Find where the given text appears and provide that cell's center as [X, Y] coordinate. 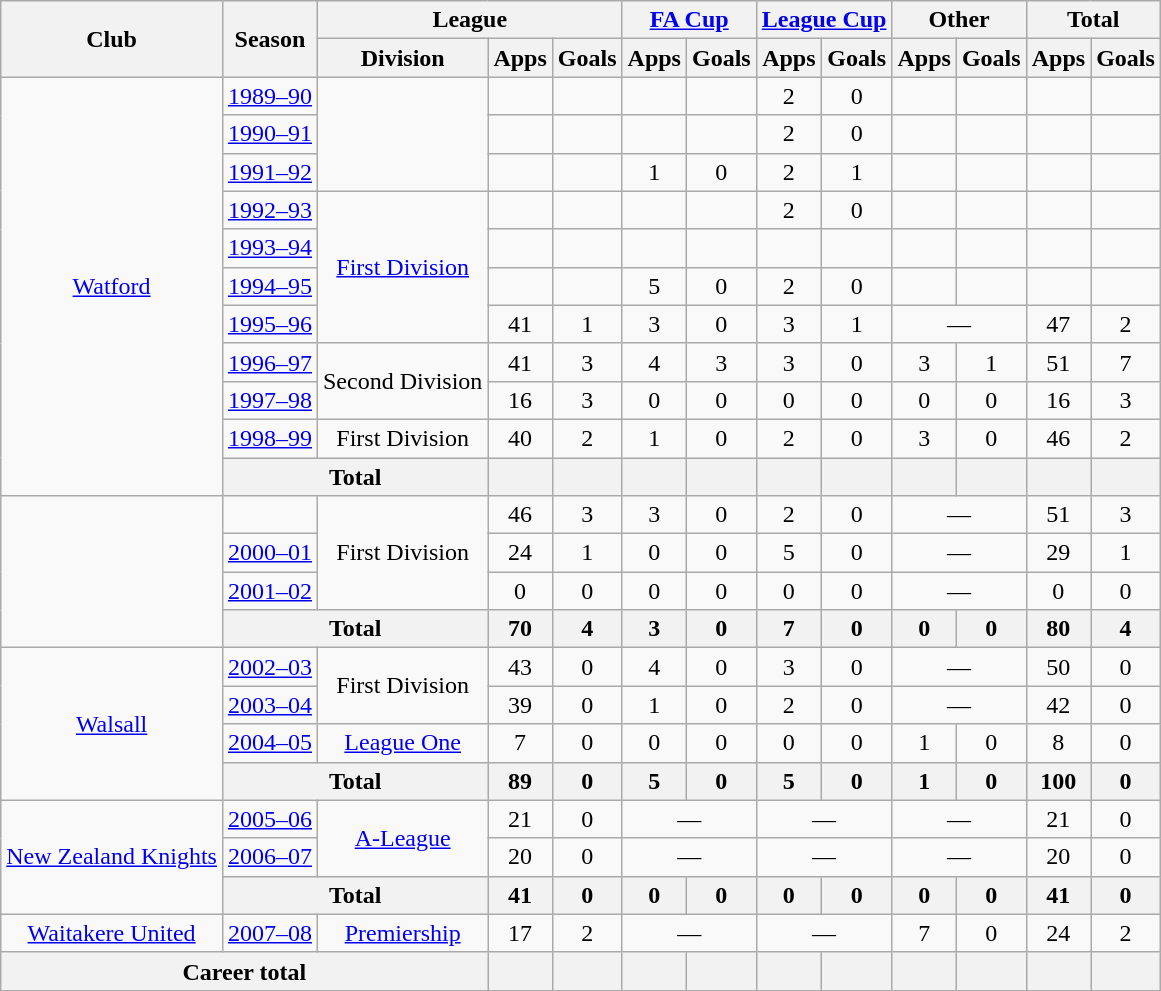
70 [520, 629]
1990–91 [270, 134]
47 [1058, 324]
Career total [244, 971]
Waitakere United [112, 933]
Division [402, 58]
1998–99 [270, 438]
1996–97 [270, 362]
Other [959, 20]
2006–07 [270, 857]
1992–93 [270, 210]
1993–94 [270, 248]
2000–01 [270, 553]
Watford [112, 286]
Second Division [402, 381]
40 [520, 438]
50 [1058, 667]
Season [270, 39]
42 [1058, 705]
A-League [402, 838]
1994–95 [270, 286]
29 [1058, 553]
1991–92 [270, 172]
2004–05 [270, 743]
17 [520, 933]
Premiership [402, 933]
1995–96 [270, 324]
43 [520, 667]
2007–08 [270, 933]
1997–98 [270, 400]
League [470, 20]
100 [1058, 781]
2001–02 [270, 591]
Walsall [112, 724]
New Zealand Knights [112, 857]
2002–03 [270, 667]
League One [402, 743]
89 [520, 781]
2005–06 [270, 819]
1989–90 [270, 96]
2003–04 [270, 705]
FA Cup [689, 20]
80 [1058, 629]
League Cup [824, 20]
8 [1058, 743]
Club [112, 39]
39 [520, 705]
